Output the [X, Y] coordinate of the center of the cell containing the given text.  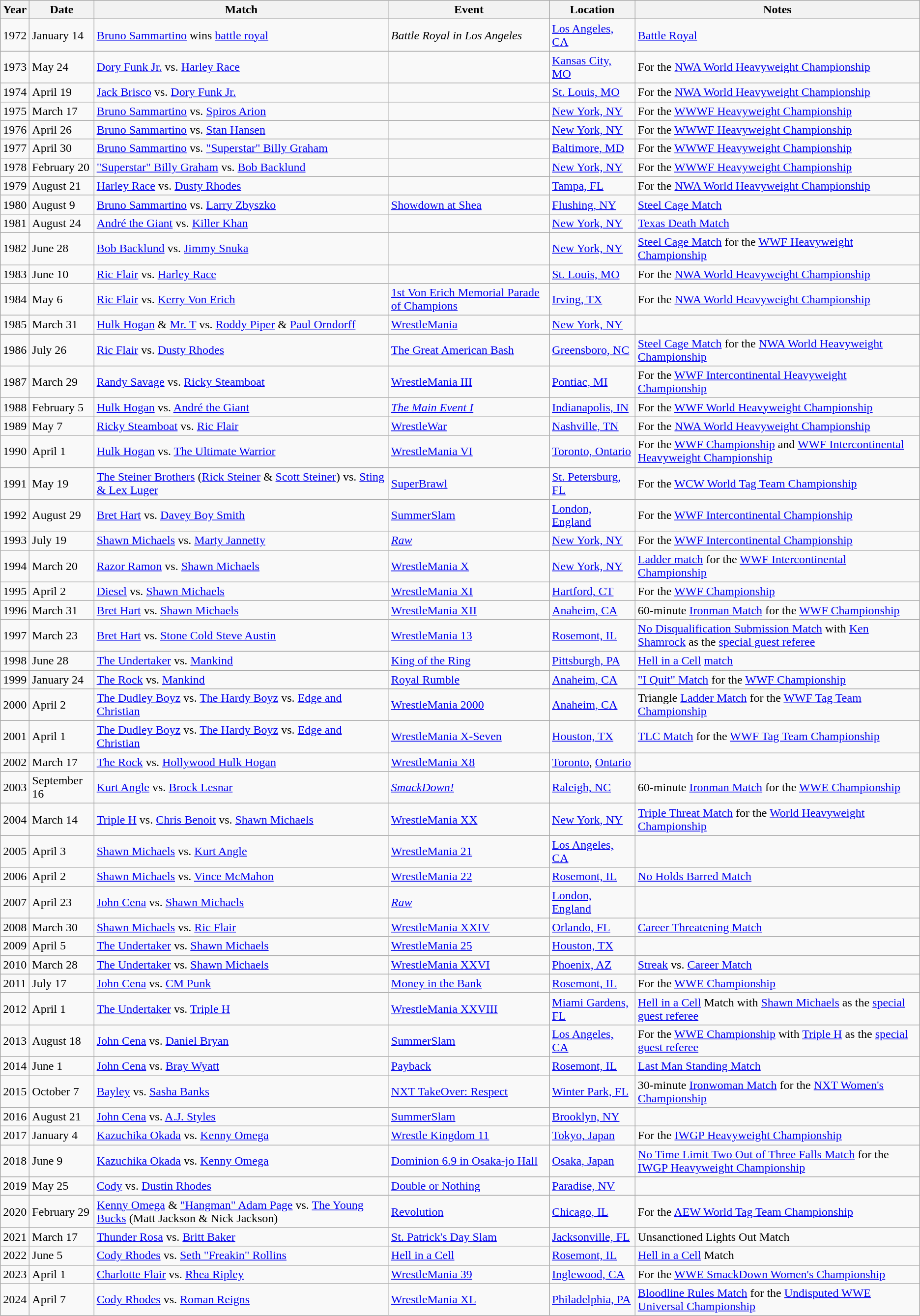
Baltimore, MD [593, 148]
The Undertaker vs. Mankind [241, 660]
Paradise, NV [593, 1186]
Randy Savage vs. Ricky Steamboat [241, 382]
2021 [15, 1237]
Pontiac, MI [593, 382]
1983 [15, 274]
June 5 [62, 1256]
Razor Ramon vs. Shawn Michaels [241, 566]
Battle Royal [777, 35]
Royal Rumble [469, 680]
July 17 [62, 983]
For the WWE SmackDown Women's Championship [777, 1274]
Inglewood, CA [593, 1274]
Year [15, 10]
Jacksonville, FL [593, 1237]
60-minute Ironman Match for the WWF Championship [777, 610]
WrestleMania 22 [469, 877]
WrestleMania XXIV [469, 927]
Osaka, Japan [593, 1161]
Chicago, IL [593, 1212]
Steel Cage Match for the WWF Heavyweight Championship [777, 249]
No Holds Barred Match [777, 877]
1993 [15, 541]
September 16 [62, 787]
1974 [15, 92]
John Cena vs. Daniel Bryan [241, 1041]
Orlando, FL [593, 927]
1997 [15, 635]
April 26 [62, 130]
SmackDown! [469, 787]
Bruno Sammartino vs. Spiros Arion [241, 111]
1987 [15, 382]
WrestleMania 25 [469, 946]
Bruno Sammartino vs. Larry Zbyszko [241, 204]
Harley Race vs. Dusty Rhodes [241, 186]
Steel Cage Match [777, 204]
Nashville, TN [593, 426]
For the WCW World Tag Team Championship [777, 484]
John Cena vs. A.J. Styles [241, 1117]
Raleigh, NC [593, 787]
2003 [15, 787]
March 20 [62, 566]
Greensboro, NC [593, 350]
January 4 [62, 1136]
Flushing, NY [593, 204]
August 29 [62, 515]
Irving, TX [593, 300]
Shawn Michaels vs. Ric Flair [241, 927]
October 7 [62, 1091]
Triple H vs. Chris Benoit vs. Shawn Michaels [241, 820]
August 24 [62, 223]
1977 [15, 148]
2006 [15, 877]
1988 [15, 407]
Bruno Sammartino wins battle royal [241, 35]
2008 [15, 927]
Kenny Omega & "Hangman" Adam Page vs. The Young Bucks (Matt Jackson & Nick Jackson) [241, 1212]
For the WWE Championship [777, 983]
Kansas City, MO [593, 67]
1990 [15, 451]
Bob Backlund vs. Jimmy Snuka [241, 249]
Payback [469, 1066]
May 24 [62, 67]
SuperBrawl [469, 484]
St. Petersburg, FL [593, 484]
WrestleMania XL [469, 1299]
The Rock vs. Hollywood Hulk Hogan [241, 762]
Triangle Ladder Match for the WWF Tag Team Championship [777, 705]
Thunder Rosa vs. Britt Baker [241, 1237]
February 5 [62, 407]
Steel Cage Match for the NWA World Heavyweight Championship [777, 350]
Wrestle Kingdom 11 [469, 1136]
WrestleMania 13 [469, 635]
2011 [15, 983]
Shawn Michaels vs. Marty Jannetty [241, 541]
April 3 [62, 851]
1972 [15, 35]
Winter Park, FL [593, 1091]
March 29 [62, 382]
2007 [15, 902]
For the IWGP Heavyweight Championship [777, 1136]
Triple Threat Match for the World Heavyweight Championship [777, 820]
St. Patrick's Day Slam [469, 1237]
Ric Flair vs. Dusty Rhodes [241, 350]
WrestleMania 2000 [469, 705]
The Steiner Brothers (Rick Steiner & Scott Steiner) vs. Sting & Lex Luger [241, 484]
Bayley vs. Sasha Banks [241, 1091]
1998 [15, 660]
For the AEW World Tag Team Championship [777, 1212]
Philadelphia, PA [593, 1299]
1981 [15, 223]
1999 [15, 680]
Texas Death Match [777, 223]
January 14 [62, 35]
April 23 [62, 902]
Ladder match for the WWF Intercontinental Championship [777, 566]
1979 [15, 186]
1994 [15, 566]
No Disqualification Submission Match with Ken Shamrock as the special guest referee [777, 635]
Hartford, CT [593, 591]
April 5 [62, 946]
30-minute Ironwoman Match for the NXT Women's Championship [777, 1091]
February 29 [62, 1212]
April 19 [62, 92]
Last Man Standing Match [777, 1066]
Hell in a Cell [469, 1256]
Hell in a Cell match [777, 660]
March 28 [62, 965]
Bret Hart vs. Stone Cold Steve Austin [241, 635]
1992 [15, 515]
John Cena vs. CM Punk [241, 983]
For the WWF World Heavyweight Championship [777, 407]
1st Von Erich Memorial Parade of Champions [469, 300]
Double or Nothing [469, 1186]
June 10 [62, 274]
2013 [15, 1041]
2010 [15, 965]
Cody Rhodes vs. Roman Reigns [241, 1299]
Cody Rhodes vs. Seth "Freakin" Rollins [241, 1256]
Revolution [469, 1212]
Showdown at Shea [469, 204]
Notes [777, 10]
Miami Gardens, FL [593, 1008]
1978 [15, 167]
Jack Brisco vs. Dory Funk Jr. [241, 92]
Diesel vs. Shawn Michaels [241, 591]
February 20 [62, 167]
TLC Match for the WWF Tag Team Championship [777, 737]
Cody vs. Dustin Rhodes [241, 1186]
André the Giant vs. Killer Khan [241, 223]
Charlotte Flair vs. Rhea Ripley [241, 1274]
1975 [15, 111]
Kurt Angle vs. Brock Lesnar [241, 787]
Money in the Bank [469, 983]
The Rock vs. Mankind [241, 680]
2014 [15, 1066]
For the WWF Championship [777, 591]
Ric Flair vs. Harley Race [241, 274]
2024 [15, 1299]
January 24 [62, 680]
Bret Hart vs. Davey Boy Smith [241, 515]
Hulk Hogan vs. The Ultimate Warrior [241, 451]
Bruno Sammartino vs. "Superstar" Billy Graham [241, 148]
Hell in a Cell Match [777, 1256]
Bloodline Rules Match for the Undisputed WWE Universal Championship [777, 1299]
Battle Royal in Los Angeles [469, 35]
July 19 [62, 541]
April 30 [62, 148]
Hell in a Cell Match with Shawn Michaels as the special guest referee [777, 1008]
May 25 [62, 1186]
1985 [15, 325]
1976 [15, 130]
The Undertaker vs. Triple H [241, 1008]
Shawn Michaels vs. Kurt Angle [241, 851]
Dominion 6.9 in Osaka-jo Hall [469, 1161]
No Time Limit Two Out of Three Falls Match for the IWGP Heavyweight Championship [777, 1161]
WrestleMania X-Seven [469, 737]
Ricky Steamboat vs. Ric Flair [241, 426]
May 19 [62, 484]
2002 [15, 762]
1986 [15, 350]
2005 [15, 851]
May 6 [62, 300]
April 7 [62, 1299]
Shawn Michaels vs. Vince McMahon [241, 877]
2004 [15, 820]
Brooklyn, NY [593, 1117]
WrestleMania XX [469, 820]
For the WWE Championship with Triple H as the special guest referee [777, 1041]
WrestleWar [469, 426]
WrestleMania XI [469, 591]
The Main Event I [469, 407]
Location [593, 10]
WrestleMania III [469, 382]
2019 [15, 1186]
2015 [15, 1091]
Ric Flair vs. Kerry Von Erich [241, 300]
For the WWF Championship and WWF Intercontinental Heavyweight Championship [777, 451]
WrestleMania X [469, 566]
"I Quit" Match for the WWF Championship [777, 680]
WrestleMania 21 [469, 851]
King of the Ring [469, 660]
2001 [15, 737]
WrestleMania VI [469, 451]
Phoenix, AZ [593, 965]
John Cena vs. Bray Wyatt [241, 1066]
The Great American Bash [469, 350]
Event [469, 10]
2016 [15, 1117]
March 23 [62, 635]
1980 [15, 204]
WrestleMania XXVIII [469, 1008]
Tampa, FL [593, 186]
August 9 [62, 204]
John Cena vs. Shawn Michaels [241, 902]
June 1 [62, 1066]
2012 [15, 1008]
Bruno Sammartino vs. Stan Hansen [241, 130]
WrestleMania 39 [469, 1274]
2017 [15, 1136]
Unsanctioned Lights Out Match [777, 1237]
Bret Hart vs. Shawn Michaels [241, 610]
May 7 [62, 426]
2018 [15, 1161]
Indianapolis, IN [593, 407]
Career Threatening Match [777, 927]
March 14 [62, 820]
Match [241, 10]
WrestleMania X8 [469, 762]
March 30 [62, 927]
Dory Funk Jr. vs. Harley Race [241, 67]
1982 [15, 249]
July 26 [62, 350]
Tokyo, Japan [593, 1136]
NXT TakeOver: Respect [469, 1091]
Hulk Hogan vs. André the Giant [241, 407]
2000 [15, 705]
1984 [15, 300]
2020 [15, 1212]
1995 [15, 591]
WrestleMania XII [469, 610]
For the WWF Intercontinental Heavyweight Championship [777, 382]
Hulk Hogan & Mr. T vs. Roddy Piper & Paul Orndorff [241, 325]
Pittsburgh, PA [593, 660]
1996 [15, 610]
Streak vs. Career Match [777, 965]
Date [62, 10]
2023 [15, 1274]
WrestleMania XXVI [469, 965]
August 18 [62, 1041]
June 9 [62, 1161]
1973 [15, 67]
1989 [15, 426]
60-minute Ironman Match for the WWE Championship [777, 787]
2022 [15, 1256]
"Superstar" Billy Graham vs. Bob Backlund [241, 167]
WrestleMania [469, 325]
2009 [15, 946]
1991 [15, 484]
